Return (X, Y) of the center of cell containing provided text 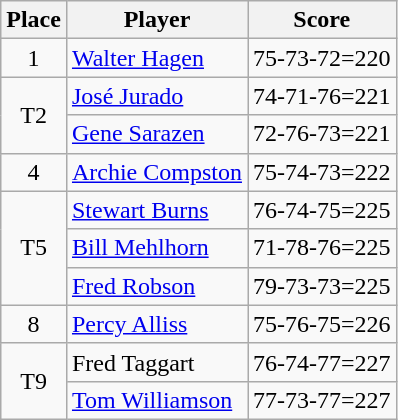
74-71-76=221 (322, 96)
72-76-73=221 (322, 134)
T9 (34, 381)
Bill Mehlhorn (156, 248)
75-76-75=226 (322, 324)
T2 (34, 115)
76-74-77=227 (322, 362)
Fred Robson (156, 286)
Percy Alliss (156, 324)
Place (34, 20)
77-73-77=227 (322, 400)
75-74-73=222 (322, 172)
71-78-76=225 (322, 248)
76-74-75=225 (322, 210)
Score (322, 20)
Gene Sarazen (156, 134)
75-73-72=220 (322, 58)
Tom Williamson (156, 400)
T5 (34, 248)
Fred Taggart (156, 362)
Player (156, 20)
Walter Hagen (156, 58)
4 (34, 172)
79-73-73=225 (322, 286)
Stewart Burns (156, 210)
Archie Compston (156, 172)
José Jurado (156, 96)
1 (34, 58)
8 (34, 324)
